Search for the cell housing the specified text and yield its (X, Y) center coordinate. 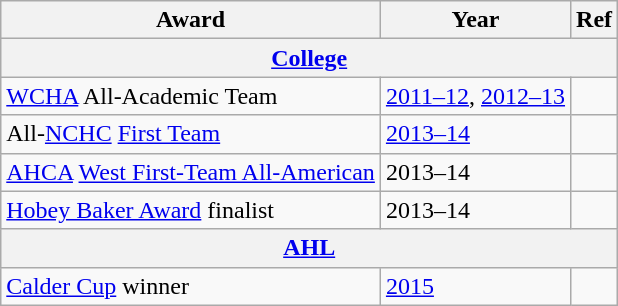
WCHA All-Academic Team (191, 96)
Calder Cup winner (191, 286)
2011–12, 2012–13 (475, 96)
Award (191, 20)
All-NCHC First Team (191, 134)
Ref (594, 20)
2015 (475, 286)
AHL (310, 248)
Year (475, 20)
College (310, 58)
Hobey Baker Award finalist (191, 210)
AHCA West First-Team All-American (191, 172)
